Provide the [x, y] coordinate of the cell's center where the given text is located.  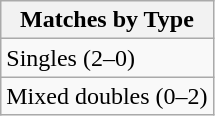
Singles (2–0) [107, 58]
Mixed doubles (0–2) [107, 96]
Matches by Type [107, 20]
